Return [x, y] of the center of cell containing provided text 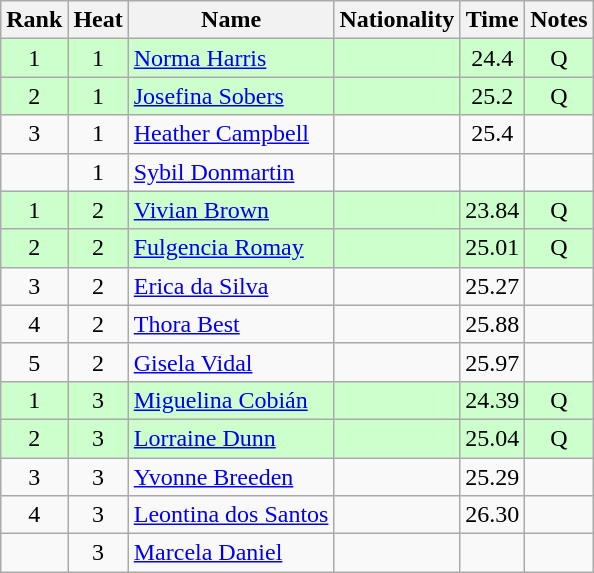
Josefina Sobers [231, 96]
25.27 [492, 286]
24.39 [492, 400]
Nationality [397, 20]
24.4 [492, 58]
Heat [98, 20]
25.4 [492, 134]
25.88 [492, 324]
25.29 [492, 477]
Name [231, 20]
26.30 [492, 515]
Miguelina Cobián [231, 400]
Rank [34, 20]
25.97 [492, 362]
Lorraine Dunn [231, 438]
25.2 [492, 96]
25.04 [492, 438]
Heather Campbell [231, 134]
Marcela Daniel [231, 553]
Time [492, 20]
Vivian Brown [231, 210]
Yvonne Breeden [231, 477]
Fulgencia Romay [231, 248]
25.01 [492, 248]
Leontina dos Santos [231, 515]
Sybil Donmartin [231, 172]
5 [34, 362]
23.84 [492, 210]
Norma Harris [231, 58]
Gisela Vidal [231, 362]
Erica da Silva [231, 286]
Notes [559, 20]
Thora Best [231, 324]
